Pinpoint the cell where the given text exists, returning its [x, y] midpoint coordinate. 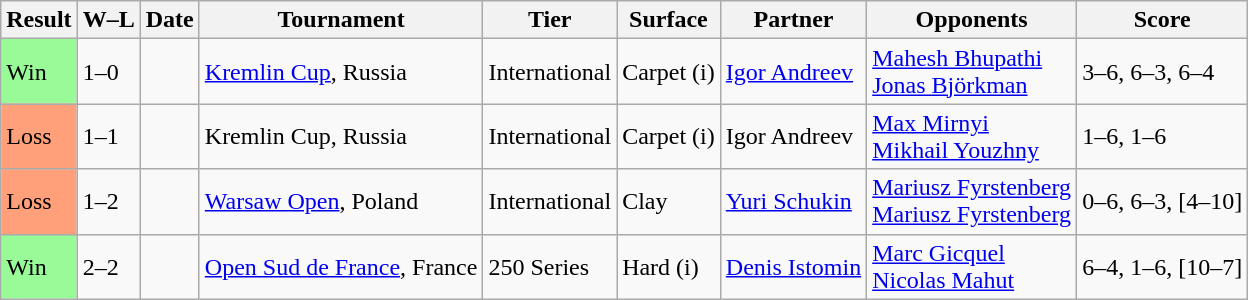
Denis Istomin [793, 266]
Max Mirnyi Mikhail Youzhny [972, 136]
Result [39, 20]
2–2 [108, 266]
3–6, 6–3, 6–4 [1162, 72]
250 Series [550, 266]
Yuri Schukin [793, 202]
1–0 [108, 72]
Tournament [341, 20]
1–6, 1–6 [1162, 136]
0–6, 6–3, [4–10] [1162, 202]
Open Sud de France, France [341, 266]
Tier [550, 20]
Marc Gicquel Nicolas Mahut [972, 266]
1–1 [108, 136]
Score [1162, 20]
Mariusz Fyrstenberg Mariusz Fyrstenberg [972, 202]
Warsaw Open, Poland [341, 202]
Hard (i) [669, 266]
1–2 [108, 202]
Clay [669, 202]
Mahesh Bhupathi Jonas Björkman [972, 72]
W–L [108, 20]
Partner [793, 20]
Date [170, 20]
Surface [669, 20]
6–4, 1–6, [10–7] [1162, 266]
Opponents [972, 20]
